Provide the (x, y) coordinate of the cell's center where the given text is located.  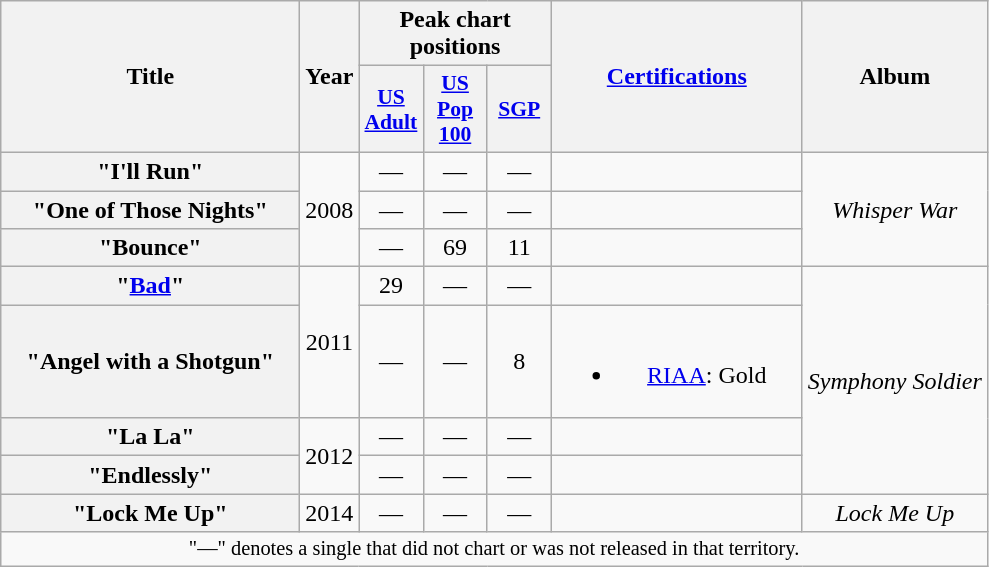
Lock Me Up (894, 513)
Year (330, 77)
"—" denotes a single that did not chart or was not released in that territory. (494, 549)
"Bounce" (150, 248)
"Endlessly" (150, 475)
"Angel with a Shotgun" (150, 362)
2011 (330, 342)
69 (455, 248)
Symphony Soldier (894, 380)
USAdult (391, 110)
Certifications (676, 77)
RIAA: Gold (676, 362)
2008 (330, 209)
USPop 100 (455, 110)
Whisper War (894, 209)
2012 (330, 456)
"La La" (150, 437)
"Bad" (150, 286)
SGP (519, 110)
"I'll Run" (150, 171)
8 (519, 362)
29 (391, 286)
11 (519, 248)
Title (150, 77)
Peak chart positions (455, 34)
2014 (330, 513)
"One of Those Nights" (150, 209)
"Lock Me Up" (150, 513)
Album (894, 77)
